Pinpoint the cell where the given text exists, returning its (x, y) midpoint coordinate. 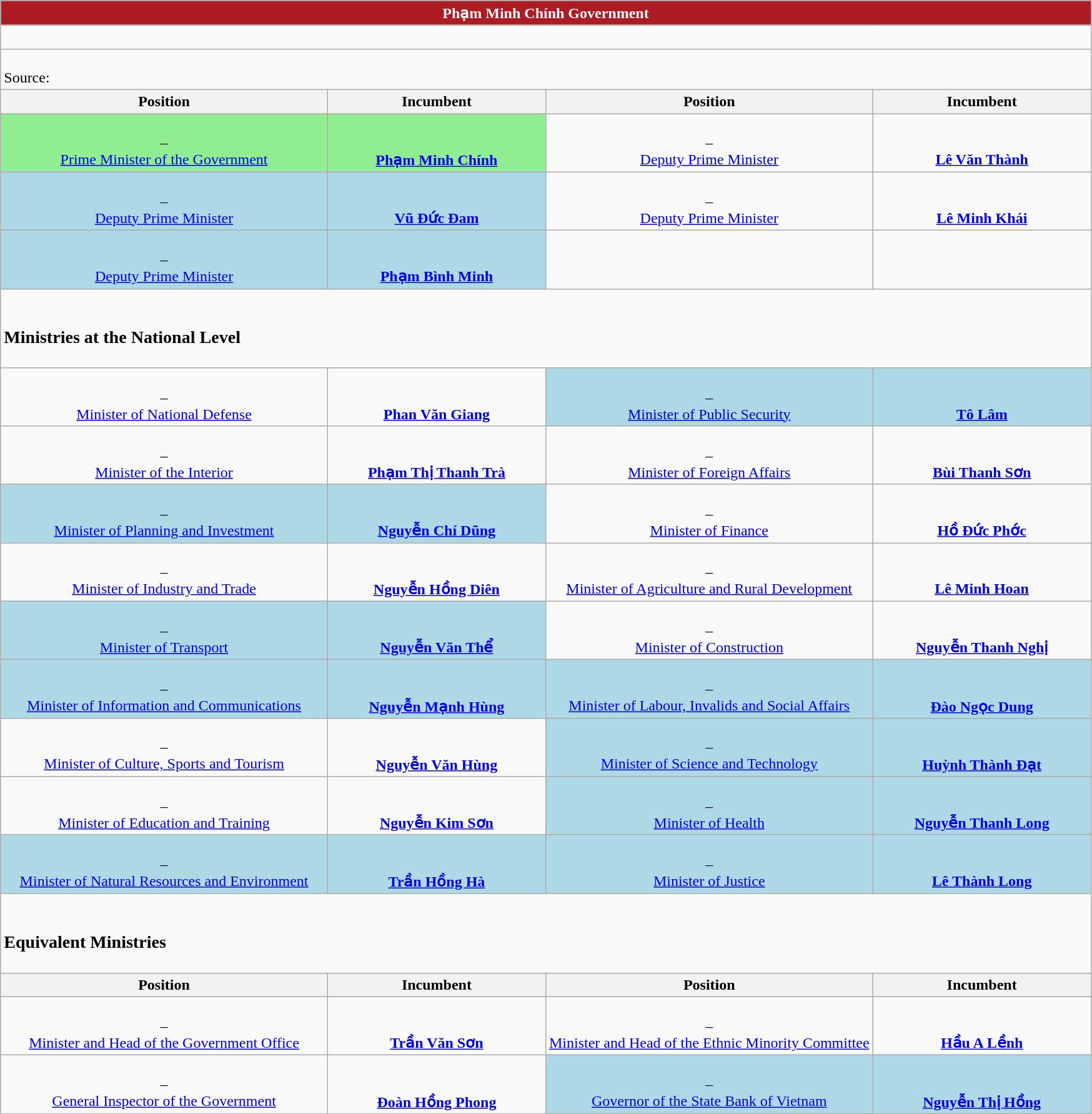
Nguyễn Thanh Nghị (982, 630)
Nguyễn Văn Thể (436, 630)
Nguyễn Mạnh Hùng (436, 689)
–Minister of Education and Training (164, 806)
Nguyễn Hồng Diên (436, 572)
Lê Văn Thành (982, 143)
Nguyễn Thanh Long (982, 806)
Nguyễn Chí Dũng (436, 514)
– Minister and Head of the Government Office (164, 1026)
–Minister of Planning and Investment (164, 514)
–Minister of Natural Resources and Environment (164, 864)
–Minister of Culture, Sports and Tourism (164, 747)
–Minister of Transport (164, 630)
Nguyễn Thị Hồng (982, 1085)
Hầu A Lềnh (982, 1026)
–Minister of Foreign Affairs (709, 455)
–Minister of Justice (709, 864)
– Governor of the State Bank of Vietnam (709, 1085)
Ministries at the National Level (546, 329)
Bùi Thanh Sơn (982, 455)
Lê Thành Long (982, 864)
Phan Văn Giang (436, 397)
Phạm Minh Chính Government (546, 13)
Phạm Bình Minh (436, 260)
Đoàn Hồng Phong (436, 1085)
Source: (546, 69)
– Minister and Head of the Ethnic Minority Committee (709, 1026)
–Minister of National Defense (164, 397)
Lê Minh Hoan (982, 572)
Đào Ngọc Dung (982, 689)
Trần Hồng Hà (436, 864)
–Minister of Health (709, 806)
–Minister of Public Security (709, 397)
–Minister of Construction (709, 630)
Tô Lâm (982, 397)
Phạm Thị Thanh Trà (436, 455)
–Minister of Finance (709, 514)
–Minister of Science and Technology (709, 747)
Lê Minh Khái (982, 201)
–Minister of the Interior (164, 455)
–Minister of Labour, Invalids and Social Affairs (709, 689)
–Minister of Agriculture and Rural Development (709, 572)
Nguyễn Kim Sơn (436, 806)
Trần Văn Sơn (436, 1026)
–Minister of Information and Communications (164, 689)
– General Inspector of the Government (164, 1085)
–Minister of Industry and Trade (164, 572)
Vũ Đức Đam (436, 201)
Hồ Đức Phớc (982, 514)
Huỳnh Thành Đạt (982, 747)
Nguyễn Văn Hùng (436, 747)
–Prime Minister of the Government (164, 143)
Equivalent Ministries (546, 933)
Phạm Minh Chính (436, 143)
